Detect which cell encompasses the target text, then output its [x, y] center coordinate. 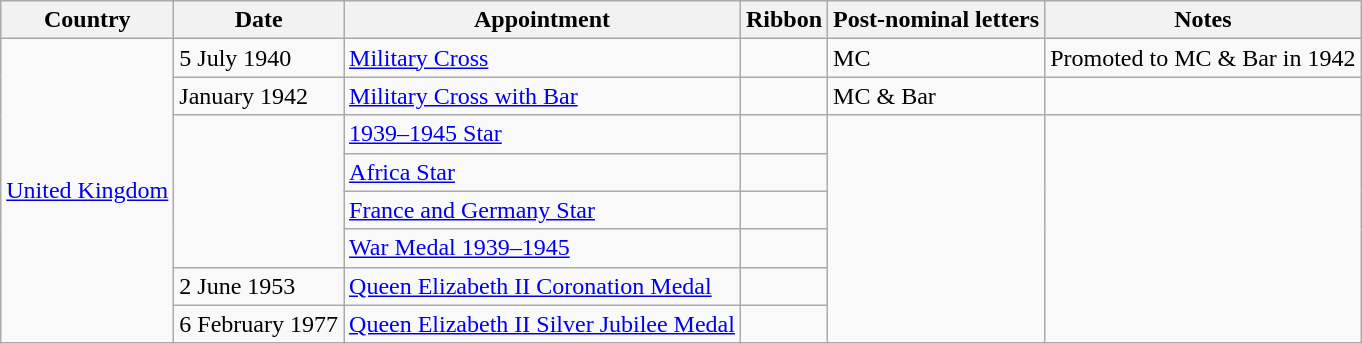
2 June 1953 [259, 286]
France and Germany Star [542, 210]
MC & Bar [936, 96]
Country [88, 20]
Military Cross [542, 58]
Date [259, 20]
Queen Elizabeth II Coronation Medal [542, 286]
Military Cross with Bar [542, 96]
January 1942 [259, 96]
Queen Elizabeth II Silver Jubilee Medal [542, 324]
Africa Star [542, 172]
Appointment [542, 20]
War Medal 1939–1945 [542, 248]
1939–1945 Star [542, 134]
MC [936, 58]
United Kingdom [88, 191]
Notes [1203, 20]
Promoted to MC & Bar in 1942 [1203, 58]
Post-nominal letters [936, 20]
5 July 1940 [259, 58]
Ribbon [784, 20]
6 February 1977 [259, 324]
